Pinpoint the cell where the given text exists, returning its (x, y) midpoint coordinate. 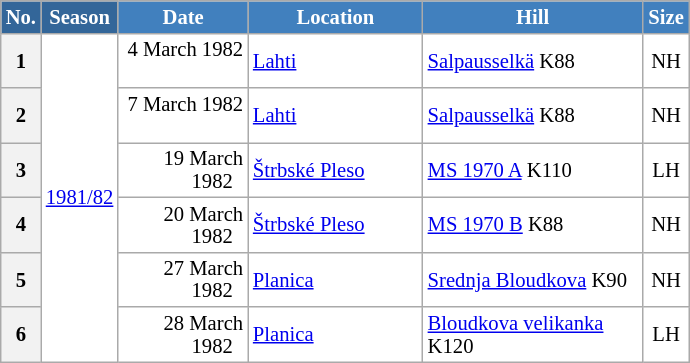
Location (336, 16)
No. (21, 16)
20 March 1982 (183, 224)
Season (80, 16)
1 (21, 60)
28 March 1982 (183, 334)
5 (21, 280)
Size (666, 16)
Bloudkova velikanka K120 (533, 334)
4 March 1982 (183, 60)
7 March 1982 (183, 116)
MS 1970 A K110 (533, 170)
19 March 1982 (183, 170)
2 (21, 116)
3 (21, 170)
1981/82 (80, 197)
Hill (533, 16)
6 (21, 334)
MS 1970 B K88 (533, 224)
Srednja Bloudkova K90 (533, 280)
27 March 1982 (183, 280)
Date (183, 16)
4 (21, 224)
